Provide the [X, Y] coordinate of the cell's center where the given text is located.  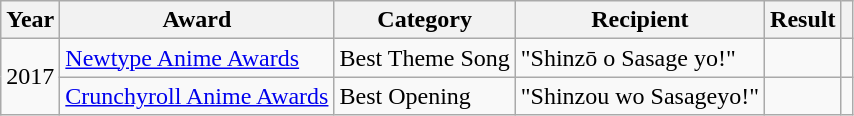
Best Theme Song [424, 58]
Recipient [640, 20]
Crunchyroll Anime Awards [197, 96]
"Shinzou wo Sasageyo!" [640, 96]
"Shinzō o Sasage yo!" [640, 58]
Year [30, 20]
Category [424, 20]
2017 [30, 77]
Best Opening [424, 96]
Result [803, 20]
Award [197, 20]
Newtype Anime Awards [197, 58]
